For the text-containing cell, return its midpoint in (x, y) coordinate format. 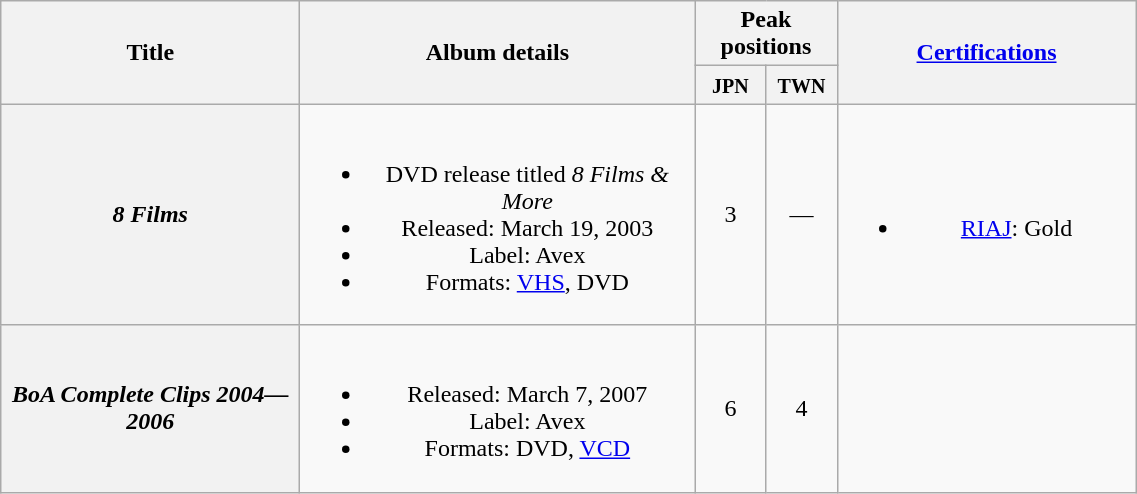
Released: March 7, 2007 Label: AvexFormats: DVD, VCD (498, 408)
JPN (730, 85)
Album details (498, 52)
RIAJ: Gold (986, 214)
— (802, 214)
8 Films (150, 214)
DVD release titled 8 Films & MoreReleased: March 19, 2003 Label: AvexFormats: VHS, DVD (498, 214)
TWN (802, 85)
6 (730, 408)
Title (150, 52)
Peak positions (766, 34)
Certifications (986, 52)
4 (802, 408)
3 (730, 214)
BoA Complete Clips 2004—2006 (150, 408)
